Provide the (x, y) coordinate of the cell's center where the given text is located.  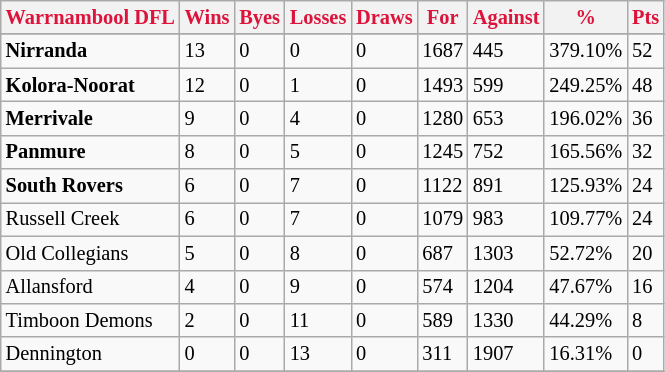
Losses (318, 17)
Merrivale (90, 118)
891 (506, 186)
1204 (506, 287)
% (586, 17)
653 (506, 118)
11 (318, 320)
Russell Creek (90, 219)
1493 (442, 85)
Pts (646, 17)
32 (646, 152)
Against (506, 17)
1122 (442, 186)
2 (208, 320)
Old Collegians (90, 253)
574 (442, 287)
20 (646, 253)
52 (646, 51)
249.25% (586, 85)
752 (506, 152)
48 (646, 85)
983 (506, 219)
1 (318, 85)
1907 (506, 354)
Wins (208, 17)
Nirranda (90, 51)
125.93% (586, 186)
Draws (384, 17)
379.10% (586, 51)
16 (646, 287)
687 (442, 253)
South Rovers (90, 186)
589 (442, 320)
165.56% (586, 152)
1303 (506, 253)
Byes (259, 17)
1687 (442, 51)
44.29% (586, 320)
Timboon Demons (90, 320)
1079 (442, 219)
16.31% (586, 354)
47.67% (586, 287)
445 (506, 51)
Panmure (90, 152)
Allansford (90, 287)
12 (208, 85)
109.77% (586, 219)
Kolora-Noorat (90, 85)
196.02% (586, 118)
52.72% (586, 253)
For (442, 17)
1330 (506, 320)
599 (506, 85)
311 (442, 354)
1245 (442, 152)
36 (646, 118)
1280 (442, 118)
Dennington (90, 354)
Warrnambool DFL (90, 17)
